Determine the [x, y] coordinate at the center of the cell enclosing the given text.  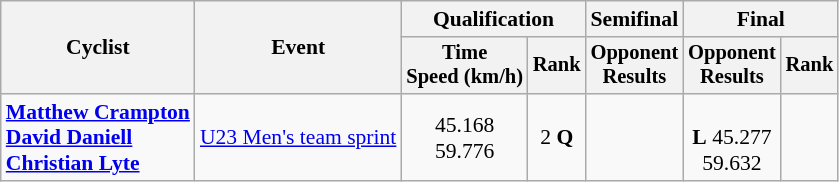
L 45.27759.632 [732, 138]
TimeSpeed (km/h) [464, 66]
Event [298, 48]
Cyclist [98, 48]
Final [760, 19]
Matthew CramptonDavid DaniellChristian Lyte [98, 138]
U23 Men's team sprint [298, 138]
45.16859.776 [464, 138]
2 Q [557, 138]
Qualification [493, 19]
Semifinal [635, 19]
